Search for the cell housing the specified text and yield its (X, Y) center coordinate. 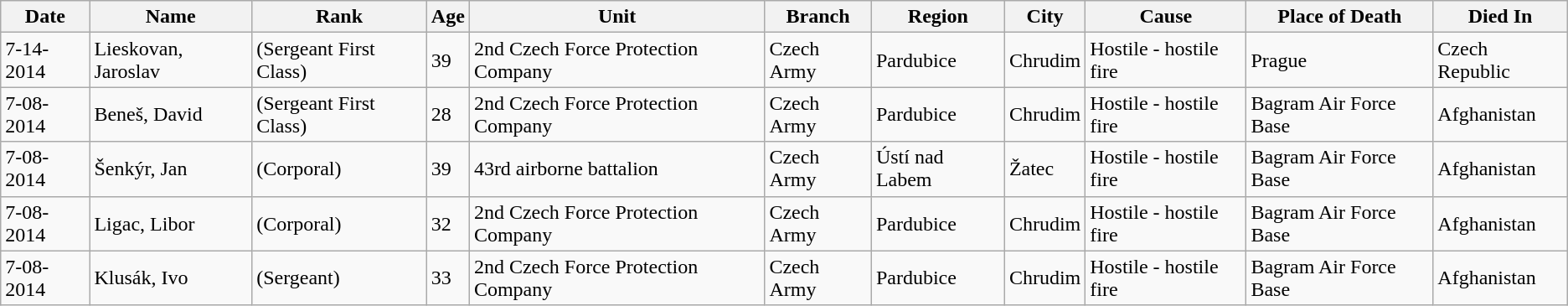
Region (938, 17)
28 (447, 114)
Rank (340, 17)
Branch (818, 17)
32 (447, 223)
Žatec (1044, 169)
Date (45, 17)
Place of Death (1340, 17)
Prague (1340, 60)
Czech Republic (1500, 60)
7-14-2014 (45, 60)
Name (171, 17)
Šenkýr, Jan (171, 169)
Unit (616, 17)
Ústí nad Labem (938, 169)
Age (447, 17)
Ligac, Libor (171, 223)
Died In (1500, 17)
43rd airborne battalion (616, 169)
Klusák, Ivo (171, 278)
City (1044, 17)
(Sergeant) (340, 278)
Cause (1166, 17)
33 (447, 278)
Beneš, David (171, 114)
Lieskovan, Jaroslav (171, 60)
